Return the [x, y] coordinate for the center point of the cell that contains the specified text.  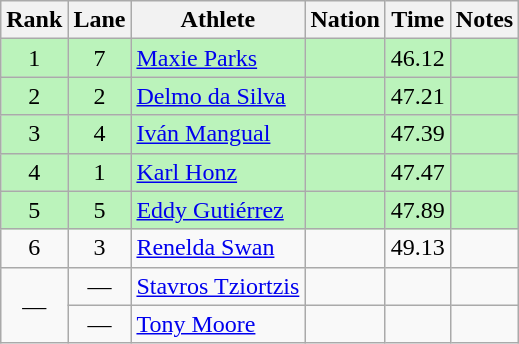
6 [34, 248]
Renelda Swan [218, 248]
46.12 [418, 58]
Rank [34, 20]
Iván Mangual [218, 134]
47.89 [418, 210]
Athlete [218, 20]
49.13 [418, 248]
47.21 [418, 96]
Delmo da Silva [218, 96]
Tony Moore [218, 324]
Nation [345, 20]
47.39 [418, 134]
Time [418, 20]
Eddy Gutiérrez [218, 210]
Lane [100, 20]
7 [100, 58]
Karl Honz [218, 172]
Stavros Tziortzis [218, 286]
Notes [484, 20]
47.47 [418, 172]
Maxie Parks [218, 58]
